Find where the given text appears and provide that cell's center as (x, y) coordinate. 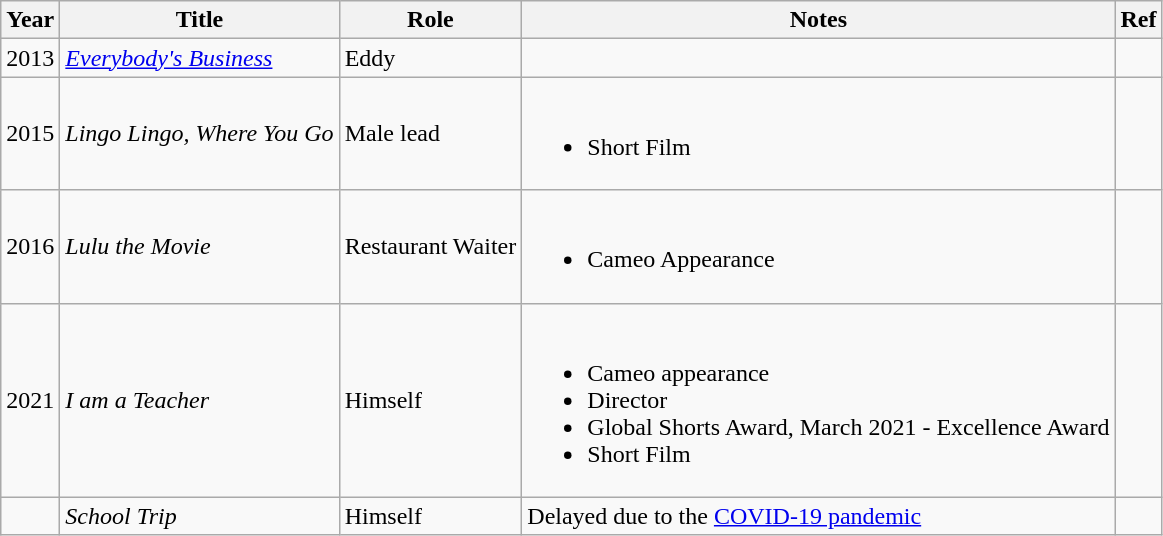
Eddy (430, 58)
2016 (30, 246)
Male lead (430, 134)
Lingo Lingo, Where You Go (200, 134)
Year (30, 20)
Notes (818, 20)
Role (430, 20)
Title (200, 20)
I am a Teacher (200, 400)
Ref (1138, 20)
2013 (30, 58)
School Trip (200, 516)
Cameo appearanceDirectorGlobal Shorts Award, March 2021 - Excellence AwardShort Film (818, 400)
Lulu the Movie (200, 246)
Cameo Appearance (818, 246)
Restaurant Waiter (430, 246)
Short Film (818, 134)
2015 (30, 134)
2021 (30, 400)
Everybody's Business (200, 58)
Delayed due to the COVID-19 pandemic (818, 516)
